Scan for the cell matching the given text and deliver its (X, Y) coordinate at center. 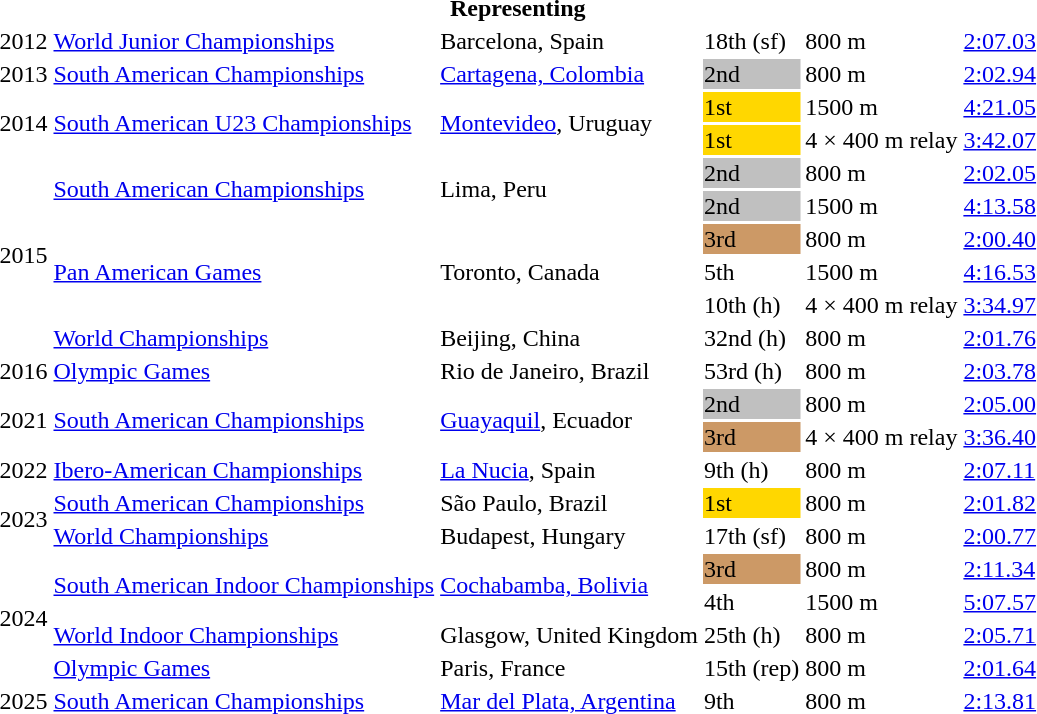
Budapest, Hungary (570, 536)
Rio de Janeiro, Brazil (570, 371)
10th (h) (751, 305)
Barcelona, Spain (570, 41)
World Indoor Championships (244, 635)
32nd (h) (751, 338)
South American U23 Championships (244, 124)
25th (h) (751, 635)
5th (751, 272)
Cochabamba, Bolivia (570, 586)
World Junior Championships (244, 41)
Pan American Games (244, 272)
17th (sf) (751, 536)
53rd (h) (751, 371)
4th (751, 602)
São Paulo, Brazil (570, 503)
Montevideo, Uruguay (570, 124)
Cartagena, Colombia (570, 74)
18th (sf) (751, 41)
9th (h) (751, 470)
Guayaquil, Ecuador (570, 420)
Toronto, Canada (570, 272)
La Nucia, Spain (570, 470)
Lima, Peru (570, 190)
Beijing, China (570, 338)
Glasgow, United Kingdom (570, 635)
15th (rep) (751, 668)
South American Indoor Championships (244, 586)
Ibero-American Championships (244, 470)
Paris, France (570, 668)
